Extract the (x, y) coordinate from the center of the cell holding the provided text.  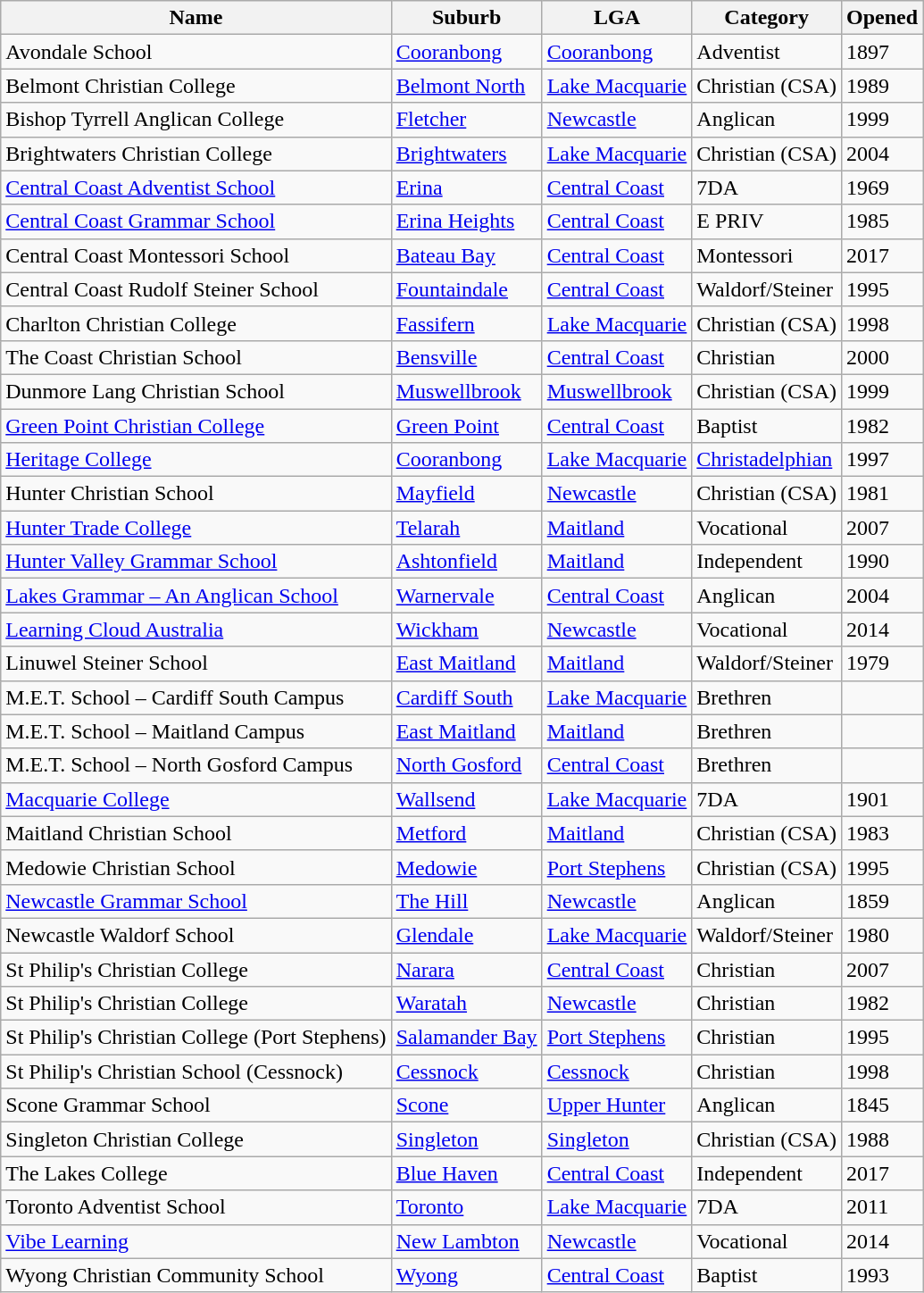
Bensville (466, 357)
M.E.T. School – Cardiff South Campus (196, 697)
Central Coast Montessori School (196, 255)
Bateau Bay (466, 255)
Newcastle Waldorf School (196, 935)
1997 (882, 460)
Category (767, 18)
Brightwaters Christian College (196, 154)
Suburb (466, 18)
1988 (882, 1139)
Belmont Christian College (196, 86)
Adventist (767, 52)
The Hill (466, 901)
Blue Haven (466, 1173)
Avondale School (196, 52)
Montessori (767, 255)
Bishop Tyrrell Anglican College (196, 120)
Maitland Christian School (196, 833)
Dunmore Lang Christian School (196, 391)
Glendale (466, 935)
1980 (882, 935)
1901 (882, 799)
M.E.T. School – Maitland Campus (196, 731)
Opened (882, 18)
Erina (466, 188)
Narara (466, 969)
Waratah (466, 1004)
Learning Cloud Australia (196, 630)
Mayfield (466, 494)
Belmont North (466, 86)
Telarah (466, 528)
Name (196, 18)
Linuwel Steiner School (196, 663)
Green Point (466, 426)
Brightwaters (466, 154)
St Philip's Christian College (Port Stephens) (196, 1038)
New Lambton (466, 1241)
1993 (882, 1275)
Central Coast Rudolf Steiner School (196, 289)
St Philip's Christian School (Cessnock) (196, 1072)
Heritage College (196, 460)
Christadelphian (767, 460)
Wickham (466, 630)
Central Coast Adventist School (196, 188)
Fletcher (466, 120)
North Gosford (466, 765)
Cardiff South (466, 697)
Green Point Christian College (196, 426)
M.E.T. School – North Gosford Campus (196, 765)
Scone Grammar School (196, 1105)
Central Coast Grammar School (196, 221)
Salamander Bay (466, 1038)
Toronto Adventist School (196, 1207)
1897 (882, 52)
1845 (882, 1105)
Ashtonfield (466, 562)
Metford (466, 833)
Hunter Christian School (196, 494)
E PRIV (767, 221)
Lakes Grammar – An Anglican School (196, 596)
Hunter Valley Grammar School (196, 562)
1990 (882, 562)
2000 (882, 357)
Hunter Trade College (196, 528)
LGA (617, 18)
1985 (882, 221)
1989 (882, 86)
Wallsend (466, 799)
Scone (466, 1105)
The Lakes College (196, 1173)
1983 (882, 833)
Fountaindale (466, 289)
Warnervale (466, 596)
Upper Hunter (617, 1105)
2011 (882, 1207)
1859 (882, 901)
1969 (882, 188)
1979 (882, 663)
1981 (882, 494)
The Coast Christian School (196, 357)
Macquarie College (196, 799)
Medowie Christian School (196, 867)
Medowie (466, 867)
Charlton Christian College (196, 323)
Wyong Christian Community School (196, 1275)
Newcastle Grammar School (196, 901)
Vibe Learning (196, 1241)
Erina Heights (466, 221)
Wyong (466, 1275)
Singleton Christian College (196, 1139)
Toronto (466, 1207)
Fassifern (466, 323)
